From the cell containing the given text, extract its center point as [X, Y] coordinate. 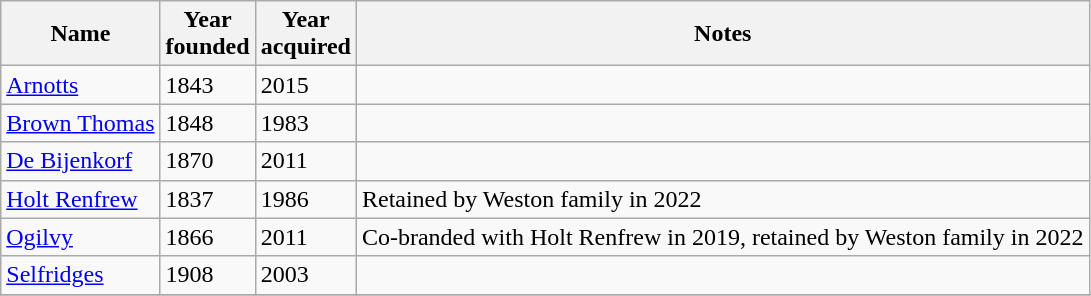
Co-branded with Holt Renfrew in 2019, retained by Weston family in 2022 [722, 237]
1843 [208, 85]
Yearfounded [208, 34]
Brown Thomas [80, 123]
2003 [306, 275]
1848 [208, 123]
Name [80, 34]
Notes [722, 34]
1986 [306, 199]
1837 [208, 199]
Ogilvy [80, 237]
1983 [306, 123]
Yearacquired [306, 34]
1870 [208, 161]
1908 [208, 275]
Retained by Weston family in 2022 [722, 199]
Holt Renfrew [80, 199]
2015 [306, 85]
Selfridges [80, 275]
De Bijenkorf [80, 161]
1866 [208, 237]
Arnotts [80, 85]
